From the cell containing the given text, extract its center point as (x, y) coordinate. 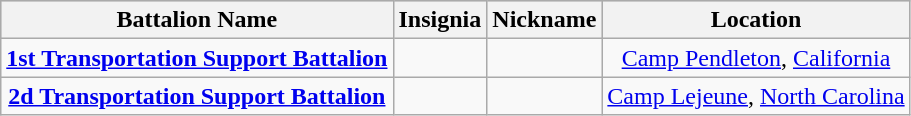
Battalion Name (197, 20)
Nickname (544, 20)
Location (756, 20)
Camp Pendleton, California (756, 58)
1st Transportation Support Battalion (197, 58)
2d Transportation Support Battalion (197, 96)
Camp Lejeune, North Carolina (756, 96)
Insignia (440, 20)
